Return the (x, y) coordinate for the center point of the cell that contains the specified text.  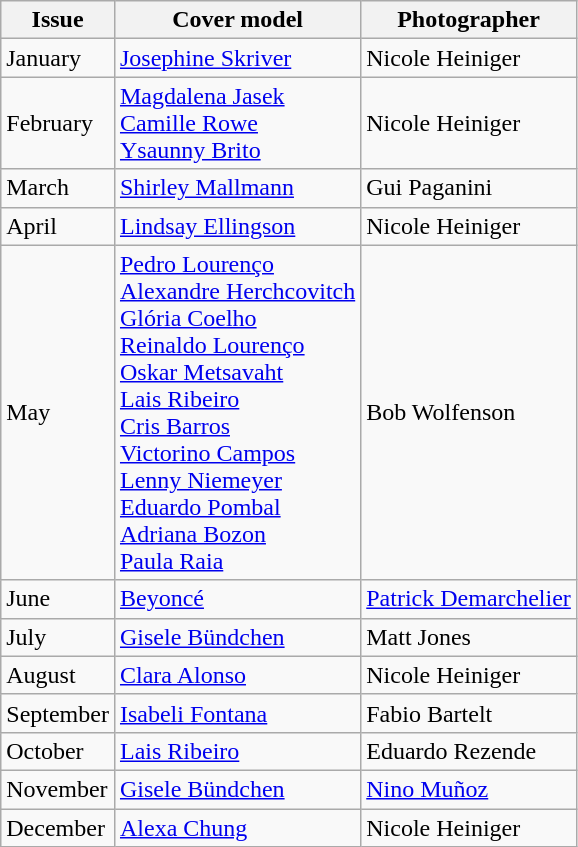
Bob Wolfenson (469, 412)
Beyoncé (237, 599)
July (58, 637)
Josephine Skriver (237, 58)
Isabeli Fontana (237, 713)
Patrick Demarchelier (469, 599)
May (58, 412)
March (58, 188)
Gui Paganini (469, 188)
January (58, 58)
Alexa Chung (237, 827)
Eduardo Rezende (469, 751)
Clara Alonso (237, 675)
December (58, 827)
February (58, 123)
Photographer (469, 20)
Cover model (237, 20)
October (58, 751)
Magdalena JasekCamille RoweYsaunny Brito (237, 123)
Shirley Mallmann (237, 188)
Matt Jones (469, 637)
June (58, 599)
Lais Ribeiro (237, 751)
Issue (58, 20)
Lindsay Ellingson (237, 226)
Fabio Bartelt (469, 713)
April (58, 226)
Nino Muñoz (469, 789)
September (58, 713)
November (58, 789)
August (58, 675)
